Return the [x, y] coordinate for the center point of the cell that contains the specified text.  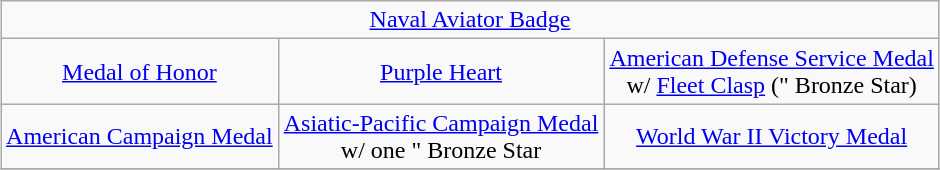
World War II Victory Medal [772, 136]
Naval Aviator Badge [470, 20]
American Campaign Medal [140, 136]
Asiatic-Pacific Campaign Medalw/ one " Bronze Star [441, 136]
Purple Heart [441, 72]
American Defense Service Medalw/ Fleet Clasp (" Bronze Star) [772, 72]
Medal of Honor [140, 72]
